Return the [X, Y] coordinate for the center point of the cell that contains the specified text.  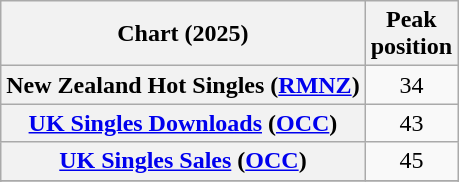
34 [411, 85]
43 [411, 123]
UK Singles Sales (OCC) [183, 161]
UK Singles Downloads (OCC) [183, 123]
Chart (2025) [183, 34]
45 [411, 161]
New Zealand Hot Singles (RMNZ) [183, 85]
Peakposition [411, 34]
